Capture the cell that displays the provided text and extract its [x, y] central coordinate. 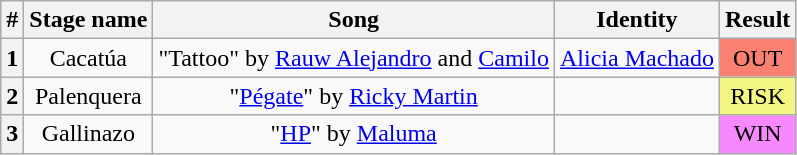
1 [12, 58]
WIN [757, 134]
RISK [757, 96]
Result [757, 20]
3 [12, 134]
Gallinazo [88, 134]
2 [12, 96]
"HP" by Maluma [354, 134]
"Tattoo" by Rauw Alejandro and Camilo [354, 58]
"Pégate" by Ricky Martin [354, 96]
Palenquera [88, 96]
Cacatúa [88, 58]
Song [354, 20]
Stage name [88, 20]
Alicia Machado [636, 58]
Identity [636, 20]
OUT [757, 58]
# [12, 20]
